Scan for the cell matching the given text and deliver its (x, y) coordinate at center. 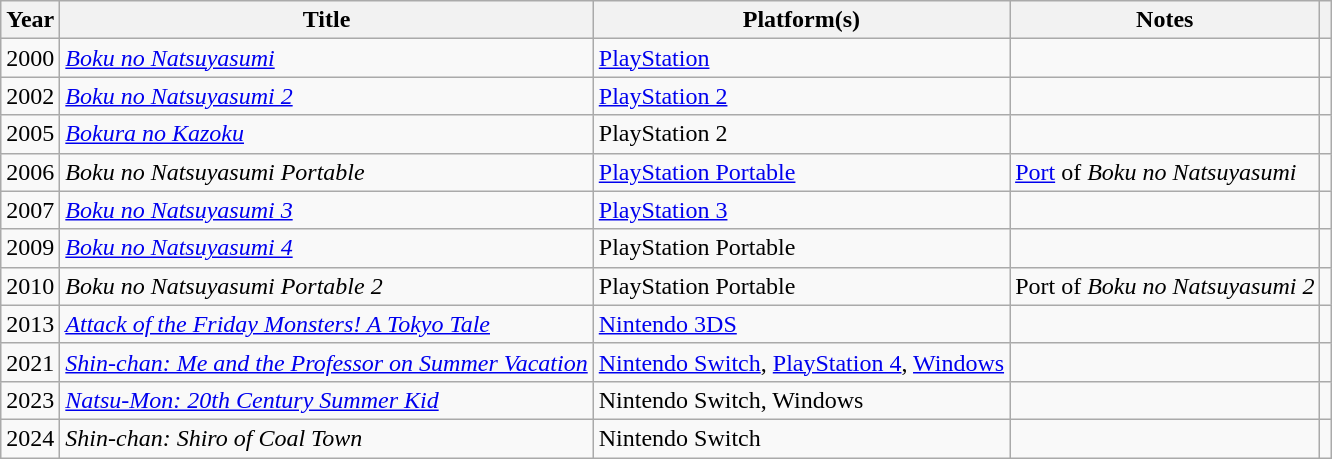
Notes (1165, 20)
PlayStation (801, 58)
2000 (30, 58)
Boku no Natsuyasumi 3 (326, 210)
2021 (30, 362)
Boku no Natsuyasumi 4 (326, 248)
2007 (30, 210)
Platform(s) (801, 20)
Nintendo Switch, Windows (801, 400)
2010 (30, 286)
Boku no Natsuyasumi 2 (326, 96)
Boku no Natsuyasumi Portable (326, 172)
2024 (30, 438)
Boku no Natsuyasumi (326, 58)
2005 (30, 134)
2023 (30, 400)
Nintendo Switch, PlayStation 4, Windows (801, 362)
2013 (30, 324)
Title (326, 20)
Shin-chan: Me and the Professor on Summer Vacation (326, 362)
Port of Boku no Natsuyasumi 2 (1165, 286)
PlayStation 3 (801, 210)
Boku no Natsuyasumi Portable 2 (326, 286)
Bokura no Kazoku (326, 134)
Shin-chan: Shiro of Coal Town (326, 438)
Natsu-Mon: 20th Century Summer Kid (326, 400)
Year (30, 20)
Nintendo 3DS (801, 324)
2009 (30, 248)
Nintendo Switch (801, 438)
2002 (30, 96)
Port of Boku no Natsuyasumi (1165, 172)
Attack of the Friday Monsters! A Tokyo Tale (326, 324)
2006 (30, 172)
